Search for the cell housing the specified text and yield its (x, y) center coordinate. 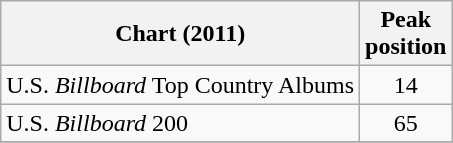
U.S. Billboard 200 (180, 123)
U.S. Billboard Top Country Albums (180, 85)
65 (406, 123)
Peakposition (406, 34)
14 (406, 85)
Chart (2011) (180, 34)
